Locate the cell with the specified text and output its (X, Y) center coordinate. 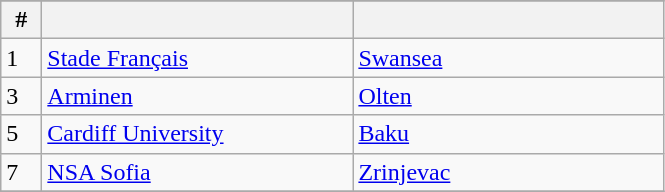
NSA Sofia (198, 172)
Arminen (198, 96)
5 (22, 134)
Swansea (508, 58)
3 (22, 96)
Olten (508, 96)
Stade Français (198, 58)
Zrinjevac (508, 172)
7 (22, 172)
# (22, 20)
Baku (508, 134)
1 (22, 58)
Cardiff University (198, 134)
